Detect which cell encompasses the target text, then output its [X, Y] center coordinate. 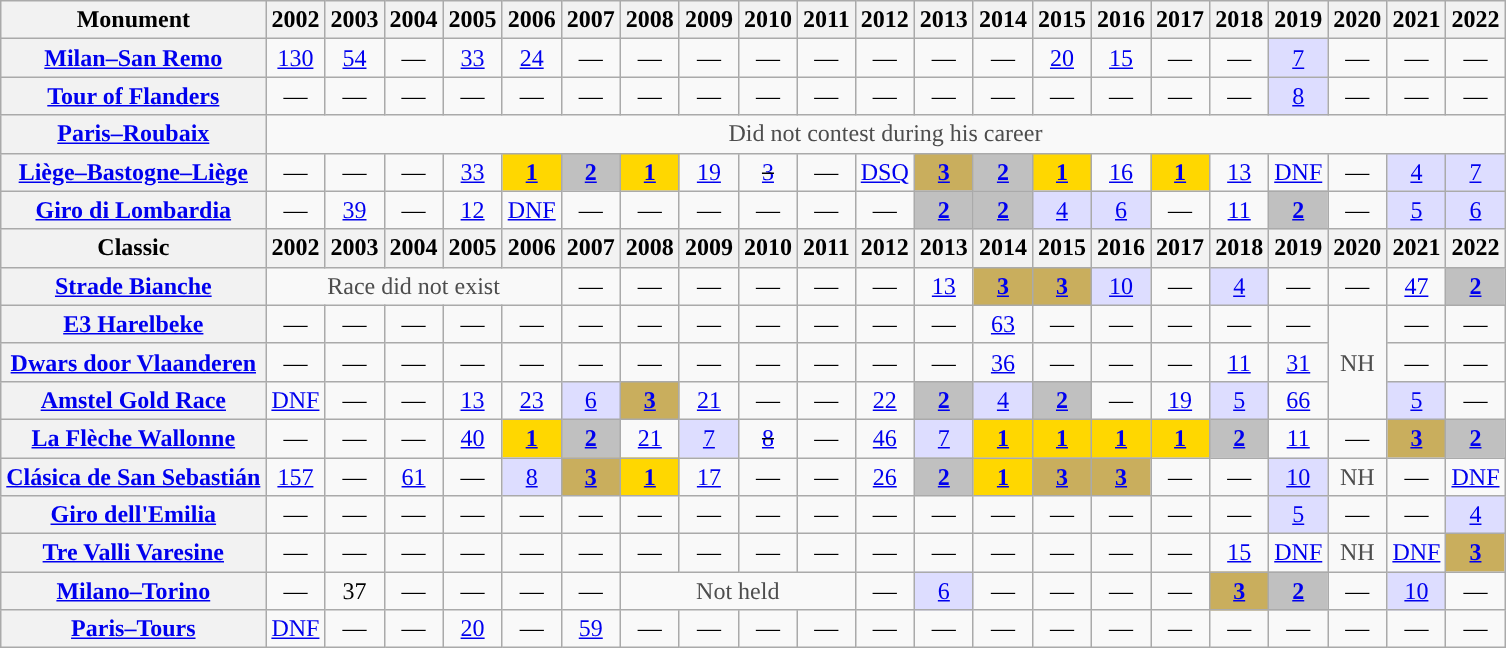
Paris–Roubaix [134, 134]
Monument [134, 20]
Giro di Lombardia [134, 210]
Milan–San Remo [134, 58]
Race did not exist [414, 286]
12 [472, 210]
61 [414, 477]
Tre Valli Varesine [134, 553]
Liège–Bastogne–Liège [134, 172]
47 [1416, 286]
37 [354, 591]
Strade Bianche [134, 286]
Giro dell'Emilia [134, 515]
59 [590, 629]
66 [1298, 400]
Classic [134, 248]
40 [472, 438]
24 [532, 58]
54 [354, 58]
130 [296, 58]
46 [884, 438]
22 [884, 400]
39 [354, 210]
31 [1298, 362]
Amstel Gold Race [134, 400]
23 [532, 400]
DSQ [884, 172]
La Flèche Wallonne [134, 438]
Did not contest during his career [886, 134]
Dwars door Vlaanderen [134, 362]
Tour of Flanders [134, 96]
26 [884, 477]
Paris–Tours [134, 629]
63 [1002, 324]
17 [708, 477]
Not held [738, 591]
16 [1122, 172]
Clásica de San Sebastián [134, 477]
Milano–Torino [134, 591]
36 [1002, 362]
E3 Harelbeke [134, 324]
157 [296, 477]
